Provide the (x, y) coordinate of the cell's center where the given text is located.  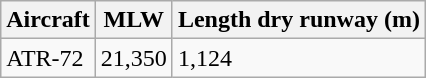
21,350 (134, 58)
Length dry runway (m) (298, 20)
ATR-72 (48, 58)
MLW (134, 20)
1,124 (298, 58)
Aircraft (48, 20)
